Scan for the cell matching the given text and deliver its [X, Y] coordinate at center. 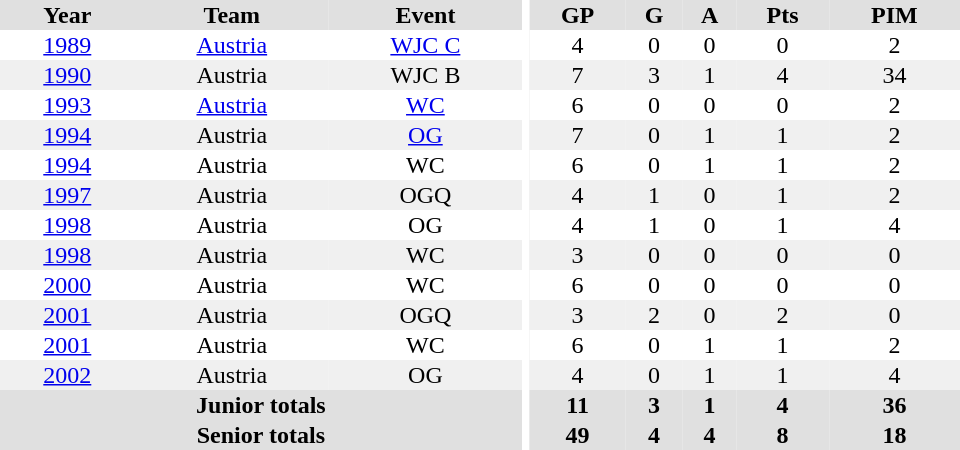
Senior totals [261, 435]
36 [894, 405]
Event [426, 15]
2000 [68, 285]
Pts [782, 15]
1990 [68, 75]
GP [578, 15]
49 [578, 435]
11 [578, 405]
PIM [894, 15]
1989 [68, 45]
8 [782, 435]
G [654, 15]
1993 [68, 105]
Junior totals [261, 405]
Team [232, 15]
WJC C [426, 45]
2002 [68, 375]
1997 [68, 195]
WJC B [426, 75]
18 [894, 435]
A [710, 15]
Year [68, 15]
34 [894, 75]
